Find where the given text appears and provide that cell's center as [x, y] coordinate. 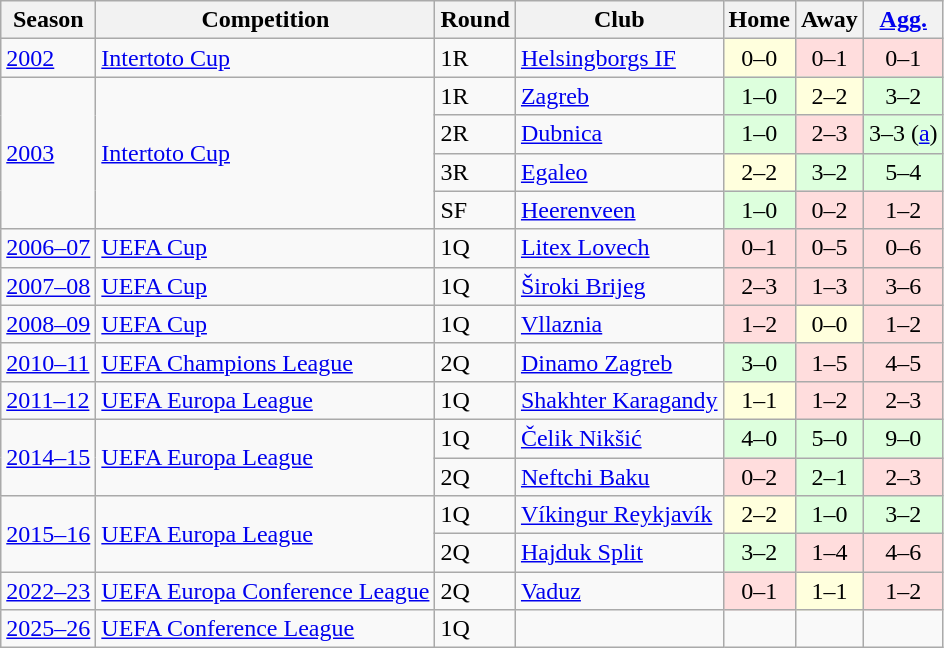
2–1 [829, 477]
3–0 [759, 362]
3R [475, 172]
2010–11 [48, 362]
Helsingborgs IF [619, 58]
3–6 [903, 286]
Dubnica [619, 134]
2R [475, 134]
Home [759, 20]
1–3 [829, 286]
4–5 [903, 362]
Zagreb [619, 96]
Egaleo [619, 172]
3–3 (a) [903, 134]
2002 [48, 58]
Neftchi Baku [619, 477]
Vaduz [619, 591]
2007–08 [48, 286]
5–0 [829, 438]
Hajduk Split [619, 553]
Víkingur Reykjavík [619, 515]
Široki Brijeg [619, 286]
2015–16 [48, 534]
Agg. [903, 20]
2014–15 [48, 457]
UEFA Europa Conference League [266, 591]
UEFA Conference League [266, 629]
5–4 [903, 172]
UEFA Champions League [266, 362]
Vllaznia [619, 324]
0–6 [903, 248]
0–5 [829, 248]
Club [619, 20]
Round [475, 20]
Competition [266, 20]
9–0 [903, 438]
4–6 [903, 553]
4–0 [759, 438]
2011–12 [48, 400]
SF [475, 210]
1–4 [829, 553]
1–5 [829, 362]
Away [829, 20]
Heerenveen [619, 210]
Dinamo Zagreb [619, 362]
2003 [48, 153]
2006–07 [48, 248]
2022–23 [48, 591]
2025–26 [48, 629]
Čelik Nikšić [619, 438]
Season [48, 20]
2008–09 [48, 324]
Shakhter Karagandy [619, 400]
Litex Lovech [619, 248]
